Provide the (x, y) coordinate of the cell's center where the given text is located.  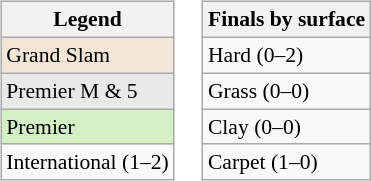
Hard (0–2) (286, 55)
Premier (88, 127)
Grass (0–0) (286, 91)
Clay (0–0) (286, 127)
Legend (88, 20)
Finals by surface (286, 20)
International (1–2) (88, 162)
Grand Slam (88, 55)
Premier M & 5 (88, 91)
Carpet (1–0) (286, 162)
